Capture the cell that displays the provided text and extract its (x, y) central coordinate. 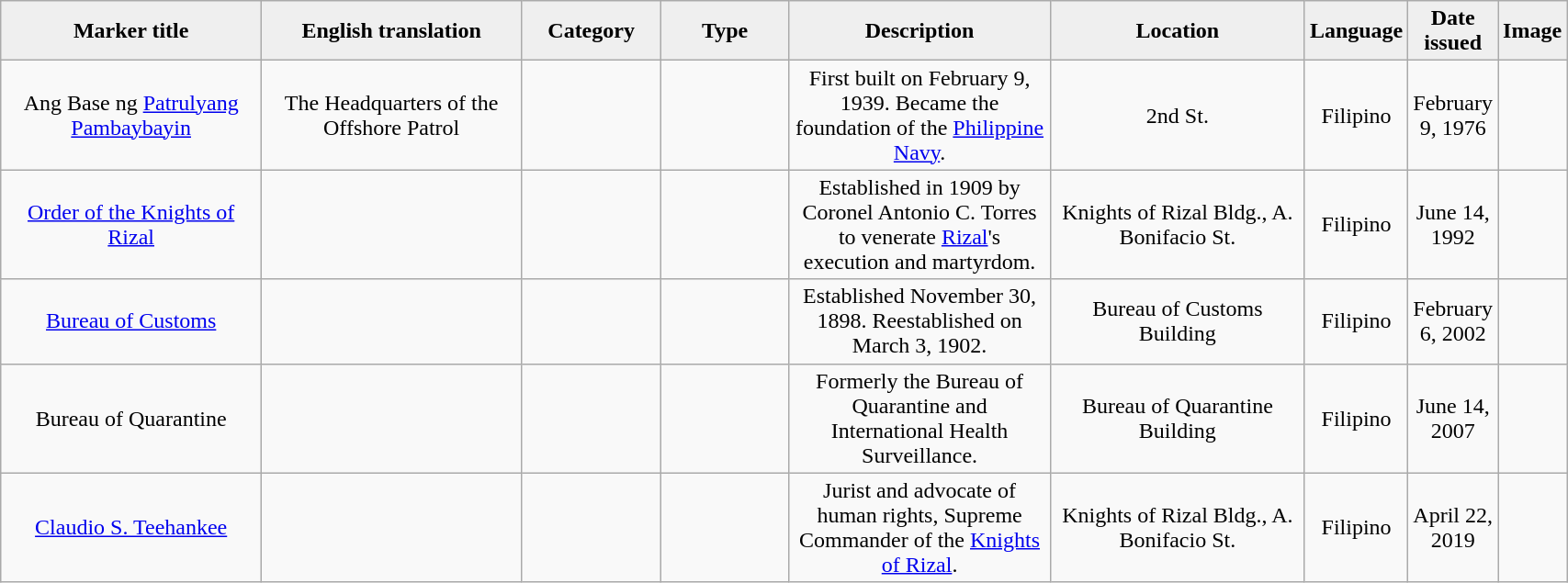
Image (1532, 31)
Category (592, 31)
Claudio S. Teehankee (131, 527)
Established November 30, 1898. Reestablished on March 3, 1902. (920, 321)
Bureau of Customs Building (1178, 321)
April 22, 2019 (1453, 527)
Language (1356, 31)
Description (920, 31)
June 14, 1992 (1453, 224)
2nd St. (1178, 116)
English translation (391, 31)
Order of the Knights of Rizal (131, 224)
Marker title (131, 31)
Date issued (1453, 31)
Jurist and advocate of human rights, Supreme Commander of the Knights of Rizal. (920, 527)
Bureau of Customs (131, 321)
Location (1178, 31)
Type (726, 31)
Established in 1909 by Coronel Antonio C. Torres to venerate Rizal's execution and martyrdom. (920, 224)
The Headquarters of the Offshore Patrol (391, 116)
Bureau of Quarantine Building (1178, 419)
June 14, 2007 (1453, 419)
February 6, 2002 (1453, 321)
February 9, 1976 (1453, 116)
Formerly the Bureau of Quarantine and International Health Surveillance. (920, 419)
Bureau of Quarantine (131, 419)
Ang Base ng Patrulyang Pambaybayin (131, 116)
First built on February 9, 1939. Became the foundation of the Philippine Navy. (920, 116)
